Extract the [x, y] coordinate from the center of the cell holding the provided text.  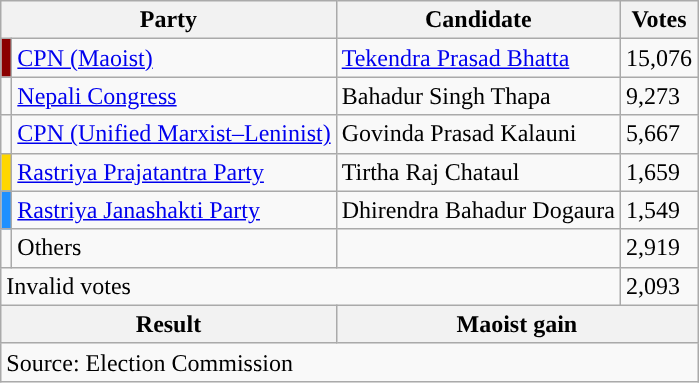
Nepali Congress [174, 96]
Govinda Prasad Kalauni [478, 134]
1,659 [658, 172]
Party [168, 20]
1,549 [658, 210]
Bahadur Singh Thapa [478, 96]
Dhirendra Bahadur Dogaura [478, 210]
Result [168, 324]
5,667 [658, 134]
Rastriya Prajatantra Party [174, 172]
CPN (Maoist) [174, 58]
Candidate [478, 20]
9,273 [658, 96]
Votes [658, 20]
Tekendra Prasad Bhatta [478, 58]
Others [174, 248]
Tirtha Raj Chataul [478, 172]
2,919 [658, 248]
2,093 [658, 286]
CPN (Unified Marxist–Leninist) [174, 134]
Invalid votes [311, 286]
Source: Election Commission [350, 362]
Rastriya Janashakti Party [174, 210]
15,076 [658, 58]
Maoist gain [516, 324]
